Capture the cell that displays the provided text and extract its [X, Y] central coordinate. 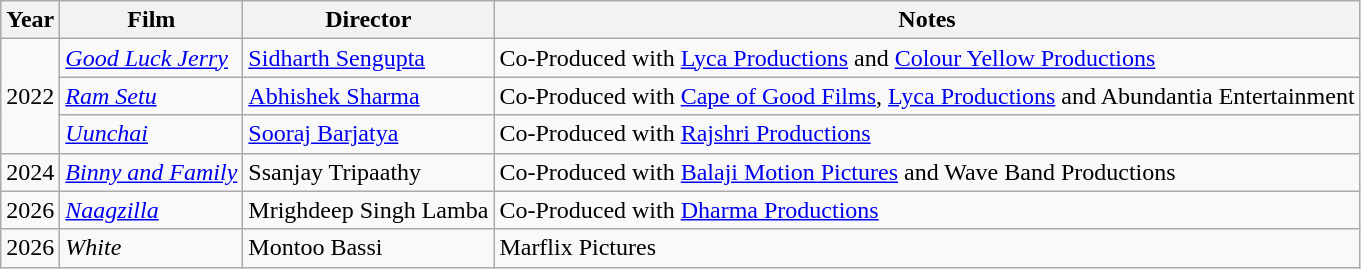
Ram Setu [152, 96]
2022 [30, 96]
Marflix Pictures [927, 248]
Co-Produced with Dharma Productions [927, 210]
Sooraj Barjatya [368, 134]
Naagzilla [152, 210]
2024 [30, 172]
Film [152, 20]
Sidharth Sengupta [368, 58]
Uunchai [152, 134]
Ssanjay Tripaathy [368, 172]
Good Luck Jerry [152, 58]
Co-Produced with Rajshri Productions [927, 134]
White [152, 248]
Abhishek Sharma [368, 96]
Year [30, 20]
Mrighdeep Singh Lamba [368, 210]
Montoo Bassi [368, 248]
Co-Produced with Cape of Good Films, Lyca Productions and Abundantia Entertainment [927, 96]
Notes [927, 20]
Co-Produced with Lyca Productions and Colour Yellow Productions [927, 58]
Director [368, 20]
Binny and Family [152, 172]
Co-Produced with Balaji Motion Pictures and Wave Band Productions [927, 172]
